For the text-containing cell, return its midpoint in (X, Y) coordinate format. 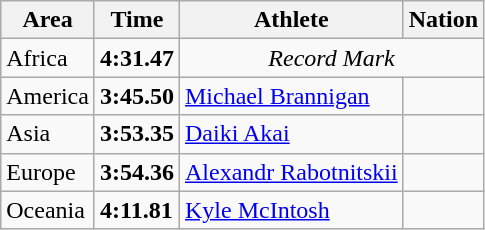
Africa (48, 58)
3:45.50 (136, 96)
Kyle McIntosh (291, 210)
4:11.81 (136, 210)
Nation (443, 20)
3:53.35 (136, 134)
Athlete (291, 20)
Alexandr Rabotnitskii (291, 172)
Michael Brannigan (291, 96)
3:54.36 (136, 172)
Record Mark (331, 58)
Asia (48, 134)
4:31.47 (136, 58)
Oceania (48, 210)
Europe (48, 172)
America (48, 96)
Daiki Akai (291, 134)
Area (48, 20)
Time (136, 20)
